Capture the cell that displays the provided text and extract its (X, Y) central coordinate. 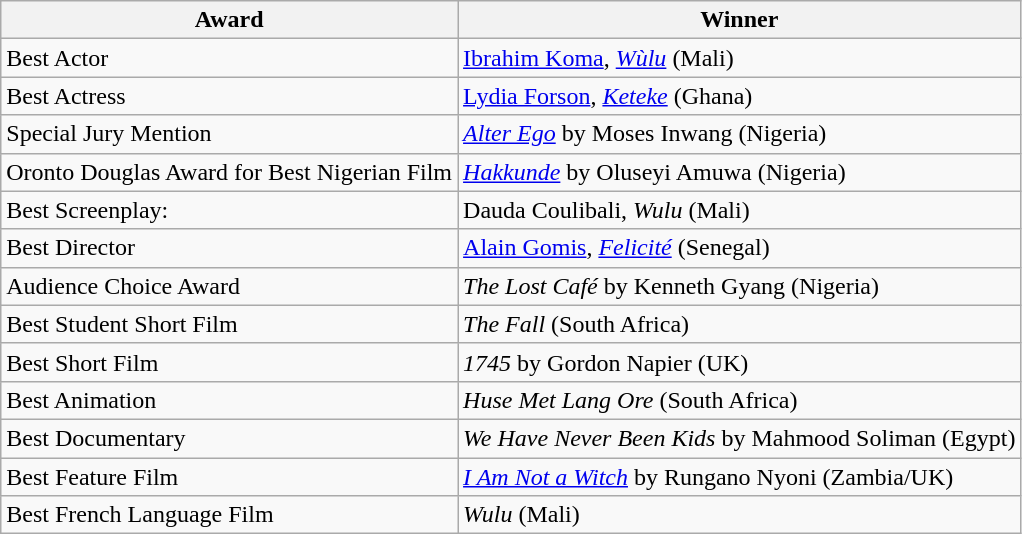
Huse Met Lang Ore (South Africa) (740, 400)
Dauda Coulibali, Wulu (Mali) (740, 210)
1745 by Gordon Napier (UK) (740, 362)
Alain Gomis, Felicité (Senegal) (740, 248)
Alter Ego by Moses Inwang (Nigeria) (740, 134)
Best Documentary (230, 438)
The Lost Café by Kenneth Gyang (Nigeria) (740, 286)
Best French Language Film (230, 515)
Hakkunde by Oluseyi Amuwa (Nigeria) (740, 172)
Award (230, 20)
Best Animation (230, 400)
Best Actress (230, 96)
We Have Never Been Kids by Mahmood Soliman (Egypt) (740, 438)
Best Student Short Film (230, 324)
I Am Not a Witch by Rungano Nyoni (Zambia/UK) (740, 477)
Best Feature Film (230, 477)
Winner (740, 20)
The Fall (South Africa) (740, 324)
Audience Choice Award (230, 286)
Wulu (Mali) (740, 515)
Best Director (230, 248)
Lydia Forson, Keteke (Ghana) (740, 96)
Special Jury Mention (230, 134)
Best Actor (230, 58)
Ibrahim Koma, Wùlu (Mali) (740, 58)
Best Short Film (230, 362)
Oronto Douglas Award for Best Nigerian Film (230, 172)
Best Screenplay: (230, 210)
